From the cell containing the given text, extract its center point as (x, y) coordinate. 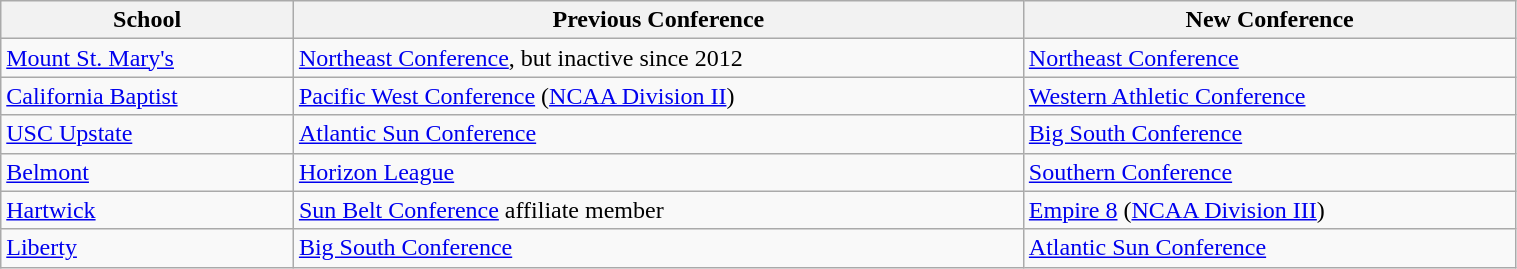
Northeast Conference (1270, 58)
Pacific West Conference (NCAA Division II) (658, 96)
Horizon League (658, 172)
USC Upstate (148, 134)
New Conference (1270, 20)
Hartwick (148, 210)
Southern Conference (1270, 172)
Northeast Conference, but inactive since 2012 (658, 58)
Sun Belt Conference affiliate member (658, 210)
School (148, 20)
Previous Conference (658, 20)
Western Athletic Conference (1270, 96)
Liberty (148, 248)
Belmont (148, 172)
Mount St. Mary's (148, 58)
California Baptist (148, 96)
Empire 8 (NCAA Division III) (1270, 210)
